Scan for the cell matching the given text and deliver its (x, y) coordinate at center. 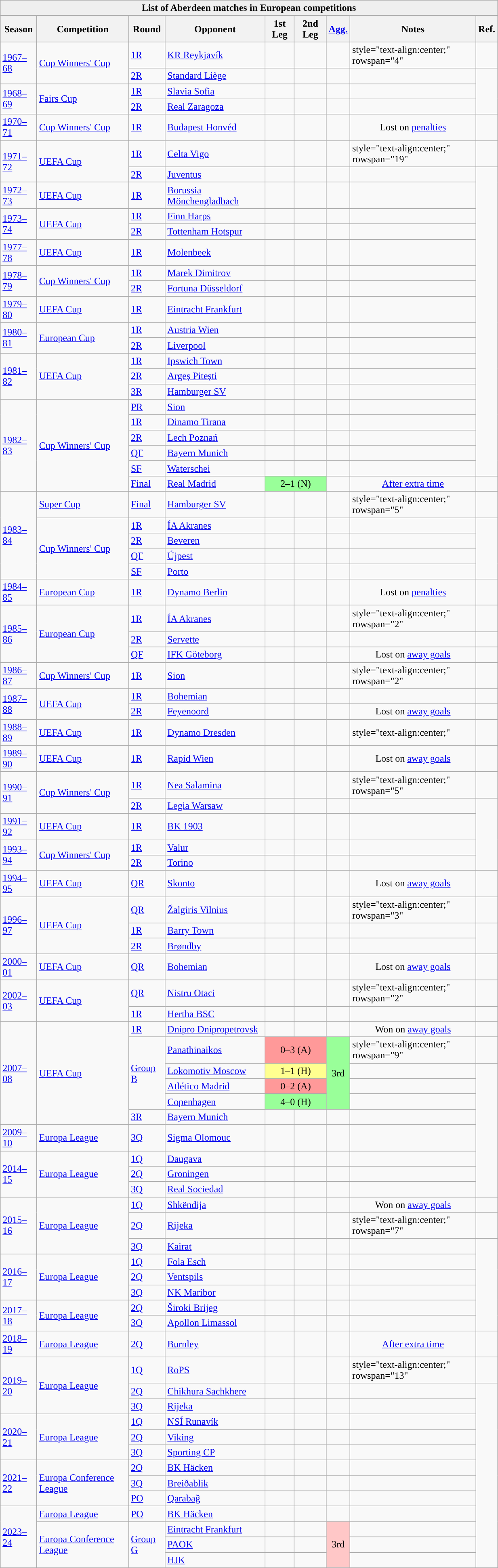
1968–69 (19, 99)
4–0 (H) (296, 1101)
Super Cup (82, 505)
Apollon Limassol (215, 1323)
Kairat (215, 1246)
1994–95 (19, 884)
Fola Esch (215, 1262)
IFK Göteborg (215, 655)
style="text-align:center;" (413, 732)
Fortuna Düsseldorf (215, 289)
1967–68 (19, 63)
Season (19, 29)
Liverpool (215, 345)
Group B (147, 1073)
2018–19 (19, 1344)
NK Maribor (215, 1292)
2020–21 (19, 1437)
Viking (215, 1437)
Brøndby (215, 946)
1973–74 (19, 224)
Daugava (215, 1159)
style="text-align:center;" rowspan="13" (413, 1370)
1971–72 (19, 161)
Waterschei (215, 468)
Molenbeek (215, 252)
Competition (82, 29)
1st Leg (279, 29)
Valur (215, 847)
1977–78 (19, 252)
1990–91 (19, 793)
BK 1903 (215, 827)
1981–82 (19, 376)
2015–16 (19, 1225)
Notes (413, 29)
Nea Salamina (215, 785)
1991–92 (19, 827)
Standard Liège (215, 76)
Hertha BSC (215, 1014)
Qarabağ (215, 1499)
1983–84 (19, 535)
1986–87 (19, 676)
Ref. (487, 29)
style="text-align:center;" rowspan="4" (413, 55)
Juventus (215, 174)
Dynamo Berlin (215, 592)
Skonto (215, 884)
Breiðablik (215, 1483)
1978–79 (19, 281)
style="text-align:center;" rowspan="9" (413, 1050)
Round (147, 29)
0–2 (A) (296, 1086)
1993–94 (19, 855)
1980–81 (19, 338)
Opponent (215, 29)
Panathinaikos (215, 1050)
Marek Dimitrov (215, 273)
style="text-align:center;" rowspan="3" (413, 910)
style="text-align:center;" rowspan="19" (413, 153)
Real Sociedad (215, 1189)
Beveren (215, 541)
NSÍ Runavík (215, 1421)
1996–97 (19, 925)
2014–15 (19, 1174)
1984–85 (19, 592)
2–1 (N) (296, 484)
Celta Vigo (215, 153)
Austria Wien (215, 330)
1989–90 (19, 759)
Groningen (215, 1174)
2017–18 (19, 1315)
Budapest Honvéd (215, 128)
Tottenham Hotspur (215, 231)
Group G (147, 1545)
Dnipro Dnipropetrovsk (215, 1029)
2nd Leg (310, 29)
1985–86 (19, 634)
0–3 (A) (296, 1050)
Porto (215, 572)
HJK (215, 1560)
Sporting CP (215, 1453)
style="text-align:center;" rowspan="7" (413, 1225)
2000–01 (19, 967)
Sigma Olomouc (215, 1137)
2009–10 (19, 1137)
Servette (215, 639)
1987–88 (19, 704)
2019–20 (19, 1385)
Borussia Mönchengladbach (215, 195)
KR Reykjavík (215, 55)
PR (147, 407)
List of Aberdeen matches in European competitions (249, 8)
Agg. (338, 29)
Feyenoord (215, 712)
Dynamo Dresden (215, 732)
Copenhagen (215, 1101)
Dinamo Tirana (215, 422)
Ipswich Town (215, 361)
Argeș Pitești (215, 376)
1988–89 (19, 732)
1970–71 (19, 128)
1972–73 (19, 195)
Barry Town (215, 931)
PAOK (215, 1545)
Burnley (215, 1344)
Shkëndija (215, 1205)
Rapid Wien (215, 759)
Finn Harps (215, 216)
Široki Brijeg (215, 1308)
2023–24 (19, 1537)
2007–08 (19, 1073)
2021–22 (19, 1483)
1979–80 (19, 309)
Žalgiris Vilnius (215, 910)
Ventspils (215, 1277)
Atlético Madrid (215, 1086)
Fairs Cup (82, 99)
1982–83 (19, 445)
Chikhura Sachkhere (215, 1391)
Újpest (215, 556)
Legia Warsaw (215, 806)
Lokomotiv Moscow (215, 1071)
Real Madrid (215, 484)
2016–17 (19, 1277)
Slavia Sofia (215, 91)
Torino (215, 863)
RoPS (215, 1370)
Real Zaragoza (215, 107)
Nistru Otaci (215, 993)
1–1 (H) (296, 1071)
2002–03 (19, 1001)
Lech Poznań (215, 438)
